Return [X, Y] of the center of cell containing provided text 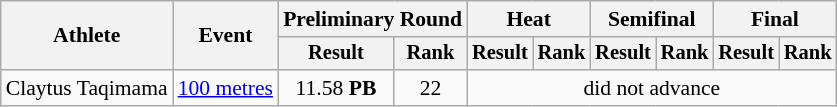
Preliminary Round [372, 19]
Final [774, 19]
did not advance [652, 88]
100 metres [226, 88]
Event [226, 36]
Claytus Taqimama [87, 88]
22 [430, 88]
Semifinal [652, 19]
Heat [528, 19]
Athlete [87, 36]
11.58 PB [336, 88]
